Provide the (X, Y) coordinate of the cell's center where the given text is located.  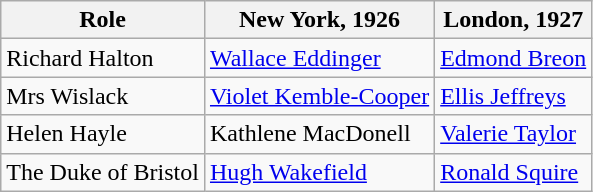
Valerie Taylor (514, 134)
London, 1927 (514, 20)
Mrs Wislack (103, 96)
New York, 1926 (319, 20)
Violet Kemble-Cooper (319, 96)
Richard Halton (103, 58)
Role (103, 20)
Hugh Wakefield (319, 172)
Wallace Eddinger (319, 58)
Ellis Jeffreys (514, 96)
Edmond Breon (514, 58)
Ronald Squire (514, 172)
Helen Hayle (103, 134)
Kathlene MacDonell (319, 134)
The Duke of Bristol (103, 172)
